From the cell containing the given text, extract its center point as (x, y) coordinate. 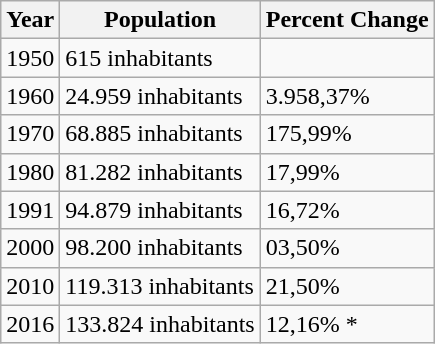
119.313 inhabitants (160, 286)
17,99% (347, 172)
98.200 inhabitants (160, 248)
16,72% (347, 210)
Percent Change (347, 20)
615 inhabitants (160, 58)
1950 (30, 58)
68.885 inhabitants (160, 134)
24.959 inhabitants (160, 96)
3.958,37% (347, 96)
1970 (30, 134)
2000 (30, 248)
1960 (30, 96)
03,50% (347, 248)
81.282 inhabitants (160, 172)
94.879 inhabitants (160, 210)
Population (160, 20)
12,16% * (347, 324)
1980 (30, 172)
2016 (30, 324)
Year (30, 20)
21,50% (347, 286)
1991 (30, 210)
175,99% (347, 134)
2010 (30, 286)
133.824 inhabitants (160, 324)
